Determine the [x, y] coordinate at the center of the cell enclosing the given text.  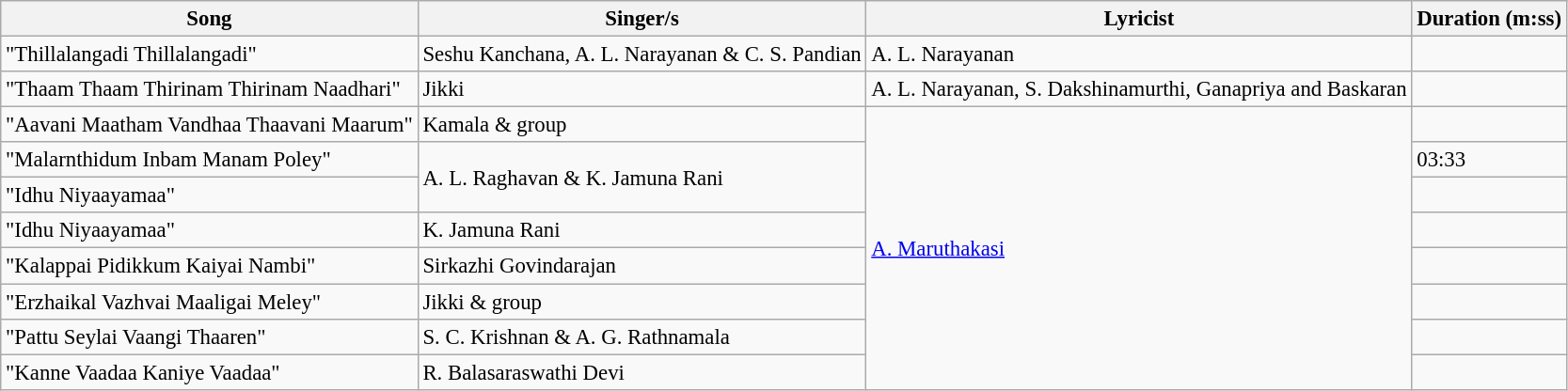
Song [209, 19]
Jikki [641, 89]
Jikki & group [641, 302]
Duration (m:ss) [1489, 19]
"Malarnthidum Inbam Manam Poley" [209, 160]
"Aavani Maatham Vandhaa Thaavani Maarum" [209, 125]
"Thillalangadi Thillalangadi" [209, 55]
Kamala & group [641, 125]
A. Maruthakasi [1139, 248]
"Kalappai Pidikkum Kaiyai Nambi" [209, 266]
A. L. Narayanan, S. Dakshinamurthi, Ganapriya and Baskaran [1139, 89]
R. Balasaraswathi Devi [641, 372]
"Thaam Thaam Thirinam Thirinam Naadhari" [209, 89]
03:33 [1489, 160]
"Erzhaikal Vazhvai Maaligai Meley" [209, 302]
"Kanne Vaadaa Kaniye Vaadaa" [209, 372]
"Pattu Seylai Vaangi Thaaren" [209, 336]
A. L. Narayanan [1139, 55]
Singer/s [641, 19]
Lyricist [1139, 19]
A. L. Raghavan & K. Jamuna Rani [641, 177]
K. Jamuna Rani [641, 230]
Seshu Kanchana, A. L. Narayanan & C. S. Pandian [641, 55]
Sirkazhi Govindarajan [641, 266]
S. C. Krishnan & A. G. Rathnamala [641, 336]
